Find where the given text appears and provide that cell's center as [X, Y] coordinate. 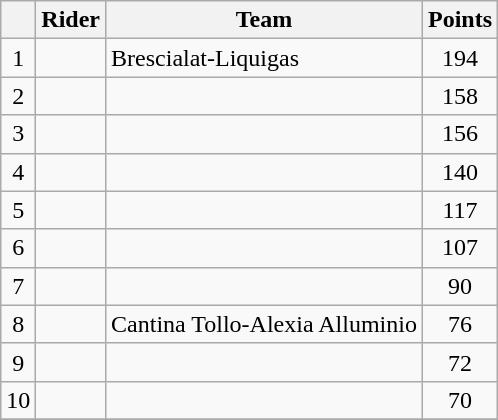
194 [460, 58]
6 [18, 248]
5 [18, 210]
8 [18, 324]
107 [460, 248]
7 [18, 286]
158 [460, 96]
Rider [71, 20]
Team [264, 20]
Points [460, 20]
4 [18, 172]
10 [18, 400]
156 [460, 134]
70 [460, 400]
140 [460, 172]
72 [460, 362]
3 [18, 134]
9 [18, 362]
76 [460, 324]
Cantina Tollo-Alexia Alluminio [264, 324]
2 [18, 96]
90 [460, 286]
Brescialat-Liquigas [264, 58]
1 [18, 58]
117 [460, 210]
